From the cell containing the given text, extract its center point as (x, y) coordinate. 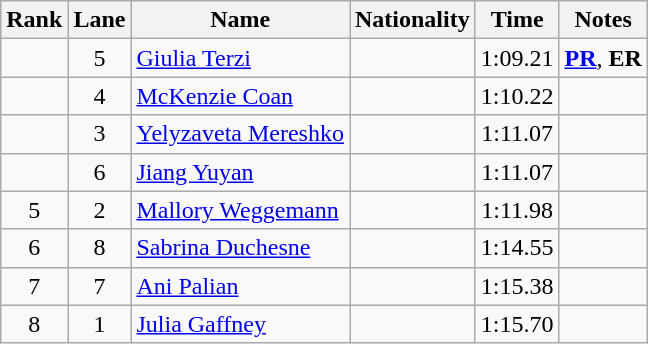
1:15.70 (517, 324)
Julia Gaffney (240, 324)
Mallory Weggemann (240, 210)
2 (100, 210)
1:14.55 (517, 248)
1 (100, 324)
Rank (34, 20)
McKenzie Coan (240, 96)
Giulia Terzi (240, 58)
1:09.21 (517, 58)
Lane (100, 20)
1:11.98 (517, 210)
Time (517, 20)
4 (100, 96)
Name (240, 20)
Nationality (413, 20)
Sabrina Duchesne (240, 248)
PR, ER (603, 58)
Notes (603, 20)
1:15.38 (517, 286)
3 (100, 134)
Yelyzaveta Mereshko (240, 134)
Jiang Yuyan (240, 172)
1:10.22 (517, 96)
Ani Palian (240, 286)
